Find where the given text appears and provide that cell's center as (X, Y) coordinate. 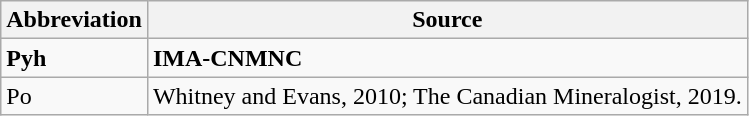
Po (74, 96)
Source (447, 20)
IMA-CNMNC (447, 58)
Whitney and Evans, 2010; The Canadian Mineralogist, 2019. (447, 96)
Abbreviation (74, 20)
Pyh (74, 58)
